Determine the (x, y) coordinate at the center of the cell enclosing the given text.  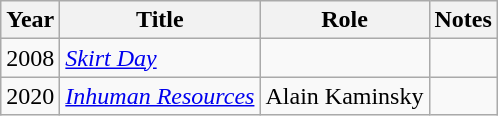
Notes (463, 20)
2008 (30, 58)
Role (344, 20)
Inhuman Resources (160, 96)
Title (160, 20)
Skirt Day (160, 58)
2020 (30, 96)
Alain Kaminsky (344, 96)
Year (30, 20)
